Search for the cell housing the specified text and yield its (x, y) center coordinate. 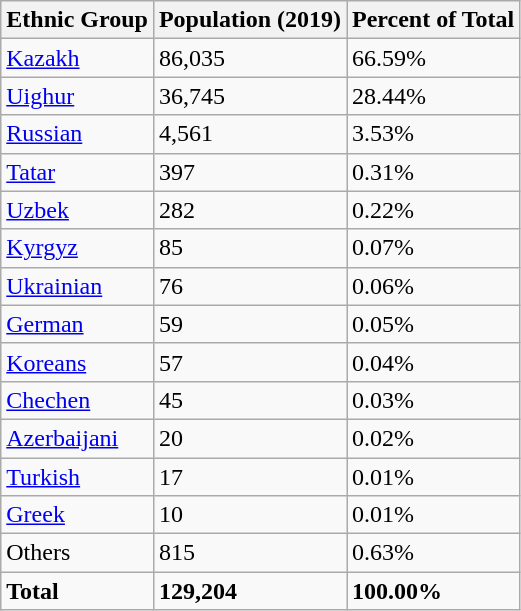
Percent of Total (432, 20)
Turkish (78, 477)
59 (250, 324)
Total (78, 591)
3.53% (432, 134)
0.31% (432, 172)
129,204 (250, 591)
Ukrainian (78, 286)
0.02% (432, 438)
Greek (78, 515)
0.04% (432, 362)
10 (250, 515)
20 (250, 438)
282 (250, 210)
86,035 (250, 58)
0.22% (432, 210)
Chechen (78, 400)
0.05% (432, 324)
76 (250, 286)
0.03% (432, 400)
85 (250, 248)
Kyrgyz (78, 248)
Uighur (78, 96)
36,745 (250, 96)
397 (250, 172)
100.00% (432, 591)
0.07% (432, 248)
Kazakh (78, 58)
66.59% (432, 58)
17 (250, 477)
815 (250, 553)
0.63% (432, 553)
Tatar (78, 172)
57 (250, 362)
Ethnic Group (78, 20)
Others (78, 553)
Azerbaijani (78, 438)
German (78, 324)
Russian (78, 134)
45 (250, 400)
Uzbek (78, 210)
Population (2019) (250, 20)
4,561 (250, 134)
Koreans (78, 362)
28.44% (432, 96)
0.06% (432, 286)
